Return [X, Y] of the center of cell containing provided text 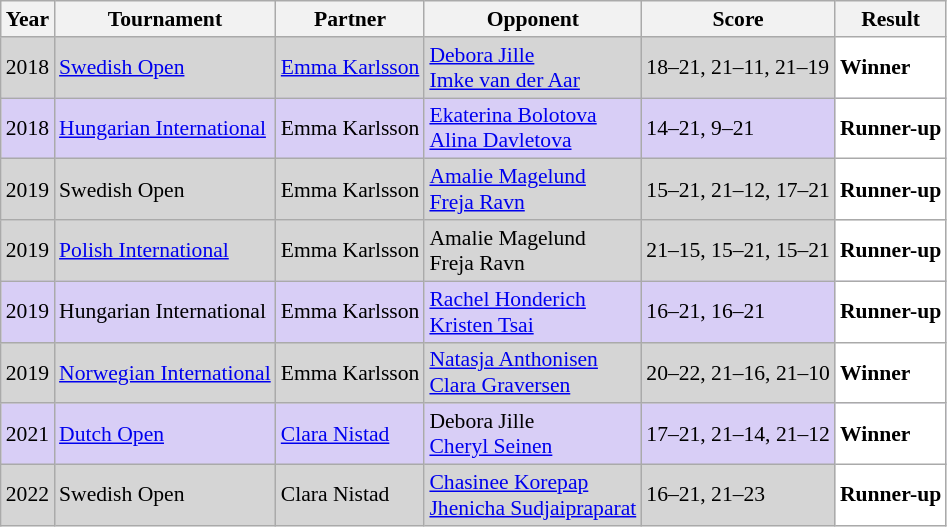
Ekaterina Bolotova Alina Davletova [532, 128]
Dutch Open [165, 434]
2021 [28, 434]
Year [28, 19]
Polish International [165, 250]
16–21, 16–21 [738, 312]
16–21, 21–23 [738, 496]
21–15, 15–21, 15–21 [738, 250]
Natasja Anthonisen Clara Graversen [532, 372]
18–21, 21–11, 21–19 [738, 68]
Debora Jille Cheryl Seinen [532, 434]
17–21, 21–14, 21–12 [738, 434]
14–21, 9–21 [738, 128]
2022 [28, 496]
Norwegian International [165, 372]
Rachel Honderich Kristen Tsai [532, 312]
Result [890, 19]
Tournament [165, 19]
15–21, 21–12, 17–21 [738, 190]
Debora Jille Imke van der Aar [532, 68]
Score [738, 19]
Chasinee Korepap Jhenicha Sudjaipraparat [532, 496]
Opponent [532, 19]
Partner [350, 19]
20–22, 21–16, 21–10 [738, 372]
